Determine the (x, y) coordinate at the center of the cell enclosing the given text.  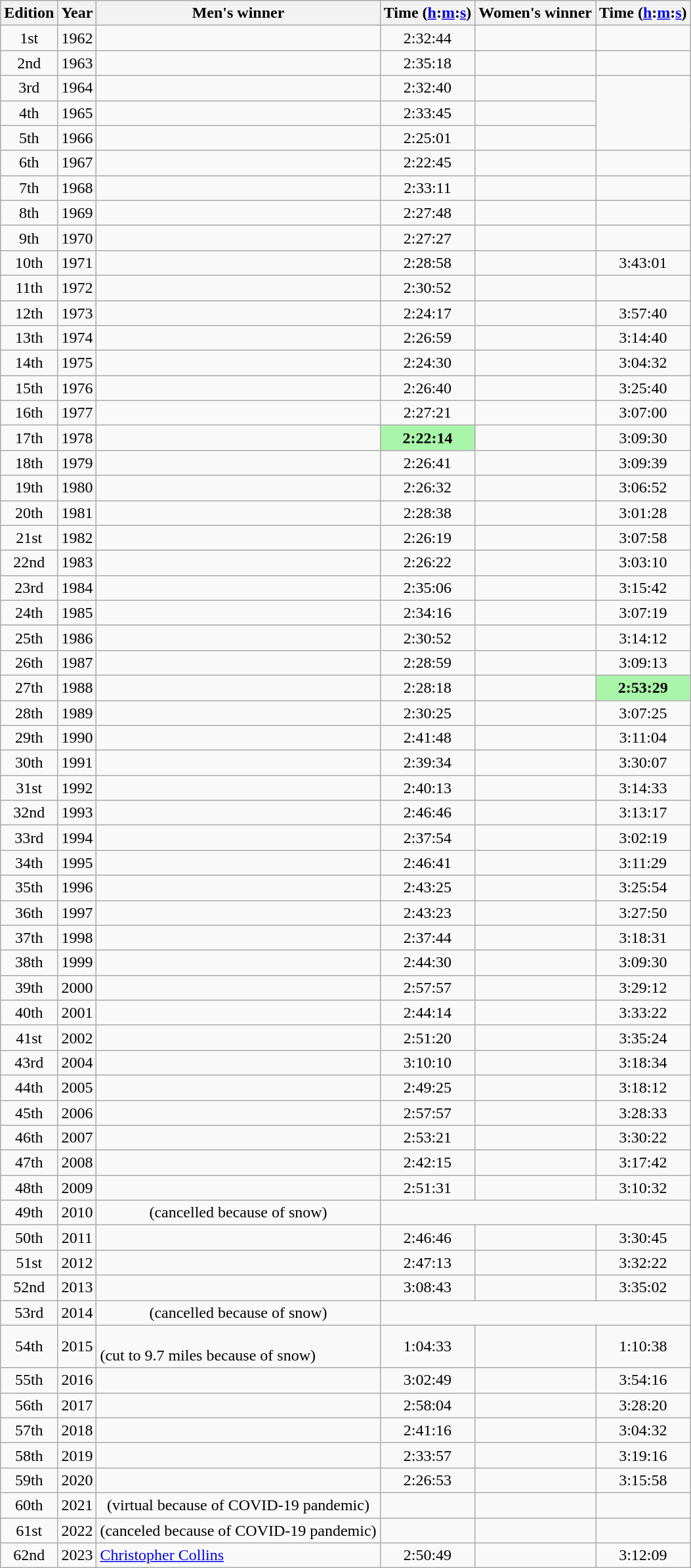
1971 (77, 263)
Christopher Collins (238, 1556)
3:02:19 (643, 838)
1984 (77, 588)
21st (29, 538)
1989 (77, 712)
2:42:15 (428, 1163)
3rd (29, 88)
14th (29, 363)
31st (29, 788)
2018 (77, 1430)
13th (29, 338)
1988 (77, 687)
2:44:14 (428, 1013)
18th (29, 463)
1973 (77, 313)
1962 (77, 38)
45th (29, 1113)
2:53:21 (428, 1138)
9th (29, 238)
3:06:52 (643, 488)
1963 (77, 63)
3:18:34 (643, 1062)
3:28:20 (643, 1405)
2012 (77, 1263)
3:54:16 (643, 1380)
1977 (77, 413)
2:37:44 (428, 938)
2014 (77, 1313)
3:27:50 (643, 913)
3:02:49 (428, 1380)
26th (29, 663)
57th (29, 1430)
30th (29, 763)
Women's winner (535, 13)
2011 (77, 1238)
3:14:40 (643, 338)
52nd (29, 1288)
2:46:41 (428, 863)
54th (29, 1346)
1976 (77, 388)
2:27:27 (428, 238)
3:30:07 (643, 763)
39th (29, 988)
2:30:25 (428, 712)
2:32:44 (428, 38)
2:51:31 (428, 1188)
2:33:57 (428, 1455)
1967 (77, 163)
2:28:59 (428, 663)
1994 (77, 838)
4th (29, 113)
3:09:13 (643, 663)
2:32:40 (428, 88)
2010 (77, 1213)
47th (29, 1163)
24th (29, 613)
2015 (77, 1346)
56th (29, 1405)
2:26:59 (428, 338)
3:28:33 (643, 1113)
1972 (77, 288)
2:27:21 (428, 413)
2023 (77, 1556)
2:26:32 (428, 488)
2:39:34 (428, 763)
3:11:04 (643, 738)
3:09:39 (643, 463)
3:03:10 (643, 563)
2:22:45 (428, 163)
1964 (77, 88)
1975 (77, 363)
1998 (77, 938)
3:08:43 (428, 1288)
1999 (77, 963)
1991 (77, 763)
34th (29, 863)
2:22:14 (428, 438)
3:07:25 (643, 712)
36th (29, 913)
23rd (29, 588)
1986 (77, 638)
3:35:02 (643, 1288)
41st (29, 1037)
2:43:25 (428, 888)
1985 (77, 613)
1:10:38 (643, 1346)
1981 (77, 513)
37th (29, 938)
1979 (77, 463)
3:18:12 (643, 1087)
1:04:33 (428, 1346)
2:28:58 (428, 263)
3:43:01 (643, 263)
19th (29, 488)
2006 (77, 1113)
1983 (77, 563)
2:27:48 (428, 213)
Men's winner (238, 13)
2:28:18 (428, 687)
3:17:42 (643, 1163)
11th (29, 288)
3:11:29 (643, 863)
51st (29, 1263)
1965 (77, 113)
29th (29, 738)
2009 (77, 1188)
27th (29, 687)
1987 (77, 663)
2:43:23 (428, 913)
(virtual because of COVID-19 pandemic) (238, 1505)
3:25:54 (643, 888)
2:51:20 (428, 1037)
1968 (77, 188)
2:24:17 (428, 313)
1980 (77, 488)
2:26:40 (428, 388)
3:30:45 (643, 1238)
2019 (77, 1455)
3:30:22 (643, 1138)
8th (29, 213)
40th (29, 1013)
5th (29, 138)
2007 (77, 1138)
Year (77, 13)
2000 (77, 988)
1982 (77, 538)
2005 (77, 1087)
2:47:13 (428, 1263)
3:25:40 (643, 388)
48th (29, 1188)
3:07:58 (643, 538)
62nd (29, 1556)
1997 (77, 913)
3:07:19 (643, 613)
2:40:13 (428, 788)
35th (29, 888)
3:10:10 (428, 1062)
3:13:17 (643, 813)
20th (29, 513)
2:26:53 (428, 1480)
28th (29, 712)
2:34:16 (428, 613)
2:33:45 (428, 113)
1969 (77, 213)
2020 (77, 1480)
2:41:48 (428, 738)
2:41:16 (428, 1430)
2:37:54 (428, 838)
3:15:58 (643, 1480)
2004 (77, 1062)
2:33:11 (428, 188)
1966 (77, 138)
3:33:22 (643, 1013)
12th (29, 313)
53rd (29, 1313)
2016 (77, 1380)
2:35:18 (428, 63)
(cut to 9.7 miles because of snow) (238, 1346)
2:35:06 (428, 588)
2008 (77, 1163)
49th (29, 1213)
1970 (77, 238)
2:53:29 (643, 687)
7th (29, 188)
1974 (77, 338)
32nd (29, 813)
1992 (77, 788)
2001 (77, 1013)
2:50:49 (428, 1556)
17th (29, 438)
2002 (77, 1037)
50th (29, 1238)
33rd (29, 838)
3:14:33 (643, 788)
2:25:01 (428, 138)
3:14:12 (643, 638)
55th (29, 1380)
3:19:16 (643, 1455)
2:26:19 (428, 538)
2017 (77, 1405)
43rd (29, 1062)
25th (29, 638)
(canceled because of COVID-19 pandemic) (238, 1531)
2022 (77, 1531)
3:35:24 (643, 1037)
3:57:40 (643, 313)
1996 (77, 888)
3:01:28 (643, 513)
2013 (77, 1288)
1978 (77, 438)
1995 (77, 863)
16th (29, 413)
6th (29, 163)
2:49:25 (428, 1087)
59th (29, 1480)
3:29:12 (643, 988)
3:07:00 (643, 413)
1st (29, 38)
1990 (77, 738)
60th (29, 1505)
3:10:32 (643, 1188)
2:28:38 (428, 513)
3:18:31 (643, 938)
2:26:22 (428, 563)
2:24:30 (428, 363)
15th (29, 388)
3:32:22 (643, 1263)
Edition (29, 13)
46th (29, 1138)
44th (29, 1087)
61st (29, 1531)
10th (29, 263)
2:58:04 (428, 1405)
1993 (77, 813)
3:12:09 (643, 1556)
2021 (77, 1505)
3:15:42 (643, 588)
2:26:41 (428, 463)
22nd (29, 563)
38th (29, 963)
2nd (29, 63)
58th (29, 1455)
2:44:30 (428, 963)
